Extract the (x, y) coordinate from the center of the cell holding the provided text.  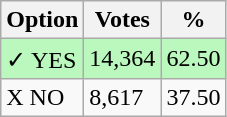
Votes (122, 20)
✓ YES (42, 59)
X NO (42, 97)
62.50 (194, 59)
% (194, 20)
8,617 (122, 97)
37.50 (194, 97)
Option (42, 20)
14,364 (122, 59)
